Determine the [X, Y] coordinate at the center of the cell enclosing the given text.  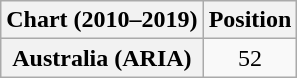
Position [250, 20]
52 [250, 58]
Chart (2010–2019) [102, 20]
Australia (ARIA) [102, 58]
